Return [x, y] of the center of cell containing provided text 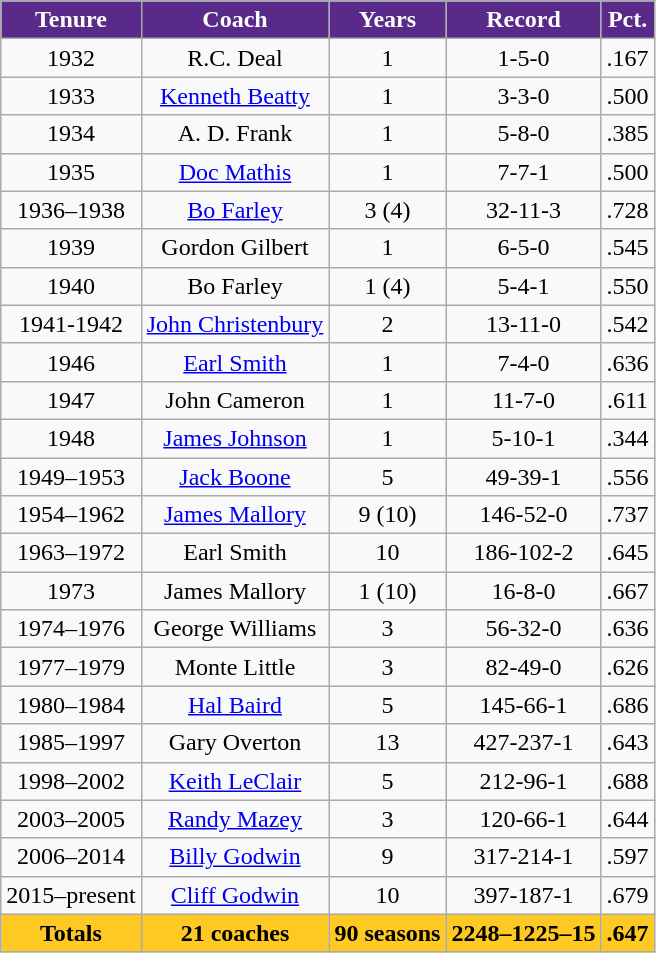
212-96-1 [524, 781]
.645 [628, 553]
Billy Godwin [235, 857]
1977–1979 [71, 667]
.385 [628, 134]
7-7-1 [524, 172]
317-214-1 [524, 857]
1946 [71, 362]
2003–2005 [71, 819]
1933 [71, 96]
George Williams [235, 629]
John Christenbury [235, 324]
John Cameron [235, 400]
Pct. [628, 20]
Monte Little [235, 667]
Totals [71, 933]
1948 [71, 438]
.542 [628, 324]
16-8-0 [524, 591]
146-52-0 [524, 515]
James Johnson [235, 438]
1963–1972 [71, 553]
.167 [628, 58]
R.C. Deal [235, 58]
Jack Boone [235, 477]
2006–2014 [71, 857]
1935 [71, 172]
1980–1984 [71, 705]
.686 [628, 705]
1932 [71, 58]
.647 [628, 933]
Doc Mathis [235, 172]
1 (10) [388, 591]
.644 [628, 819]
82-49-0 [524, 667]
2015–present [71, 895]
9 [388, 857]
1974–1976 [71, 629]
.597 [628, 857]
7-4-0 [524, 362]
Years [388, 20]
.728 [628, 210]
397-187-1 [524, 895]
.550 [628, 286]
.688 [628, 781]
13 [388, 743]
.737 [628, 515]
Gordon Gilbert [235, 248]
32-11-3 [524, 210]
.667 [628, 591]
Randy Mazey [235, 819]
1 (4) [388, 286]
.611 [628, 400]
5-4-1 [524, 286]
.679 [628, 895]
2 [388, 324]
A. D. Frank [235, 134]
1954–1962 [71, 515]
49-39-1 [524, 477]
186-102-2 [524, 553]
2248–1225–15 [524, 933]
21 coaches [235, 933]
1973 [71, 591]
Kenneth Beatty [235, 96]
Coach [235, 20]
Gary Overton [235, 743]
1934 [71, 134]
.626 [628, 667]
.344 [628, 438]
90 seasons [388, 933]
5-10-1 [524, 438]
1936–1938 [71, 210]
1941-1942 [71, 324]
3 (4) [388, 210]
1947 [71, 400]
Record [524, 20]
1949–1953 [71, 477]
9 (10) [388, 515]
6-5-0 [524, 248]
56-32-0 [524, 629]
1939 [71, 248]
Tenure [71, 20]
3-3-0 [524, 96]
1940 [71, 286]
1998–2002 [71, 781]
1-5-0 [524, 58]
Keith LeClair [235, 781]
13-11-0 [524, 324]
Hal Baird [235, 705]
1985–1997 [71, 743]
120-66-1 [524, 819]
.545 [628, 248]
Cliff Godwin [235, 895]
.643 [628, 743]
11-7-0 [524, 400]
145-66-1 [524, 705]
.556 [628, 477]
427-237-1 [524, 743]
5-8-0 [524, 134]
